Identify which cell holds the provided text, then report its (X, Y) central coordinate. 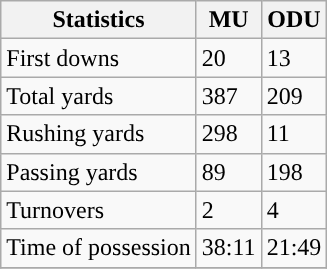
ODU (294, 20)
First downs (99, 58)
4 (294, 210)
198 (294, 172)
2 (228, 210)
387 (228, 96)
Rushing yards (99, 134)
38:11 (228, 248)
89 (228, 172)
MU (228, 20)
Total yards (99, 96)
11 (294, 134)
Statistics (99, 20)
20 (228, 58)
21:49 (294, 248)
209 (294, 96)
Time of possession (99, 248)
13 (294, 58)
Passing yards (99, 172)
298 (228, 134)
Turnovers (99, 210)
